Output the [x, y] coordinate of the center of the cell containing the given text.  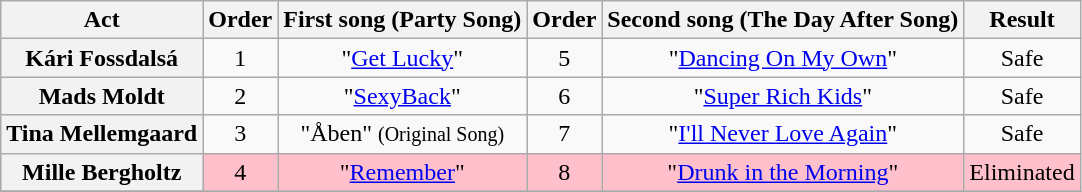
Kári Fossdalsá [102, 58]
Mille Bergholtz [102, 172]
6 [564, 96]
"I'll Never Love Again" [783, 134]
Act [102, 20]
Tina Mellemgaard [102, 134]
"SexyBack" [402, 96]
7 [564, 134]
"Super Rich Kids" [783, 96]
"Åben" (Original Song) [402, 134]
Mads Moldt [102, 96]
1 [240, 58]
"Get Lucky" [402, 58]
"Drunk in the Morning" [783, 172]
"Dancing On My Own" [783, 58]
First song (Party Song) [402, 20]
8 [564, 172]
4 [240, 172]
5 [564, 58]
Result [1022, 20]
"Remember" [402, 172]
Eliminated [1022, 172]
3 [240, 134]
Second song (The Day After Song) [783, 20]
2 [240, 96]
